Provide the [X, Y] coordinate of the cell's center where the given text is located.  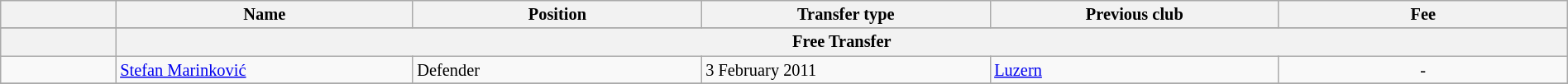
Name [265, 14]
Free Transfer [842, 42]
Transfer type [845, 14]
Stefan Marinković [265, 70]
Luzern [1135, 70]
Fee [1422, 14]
Position [557, 14]
Defender [557, 70]
Previous club [1135, 14]
3 February 2011 [845, 70]
- [1422, 70]
